Provide the [X, Y] coordinate of the cell's center where the given text is located.  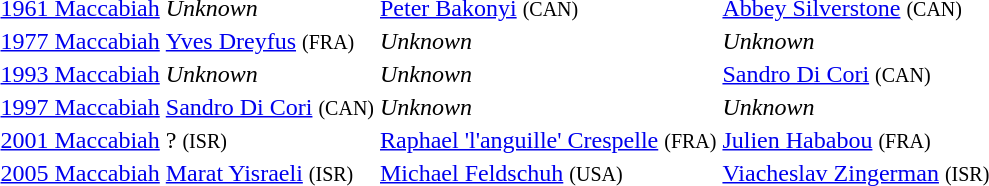
Sandro Di Cori (CAN) [270, 107]
Raphael 'l'anguille' Crespelle (FRA) [548, 140]
? (ISR) [270, 140]
Yves Dreyfus (FRA) [270, 41]
